Determine the [X, Y] coordinate at the center of the cell enclosing the given text.  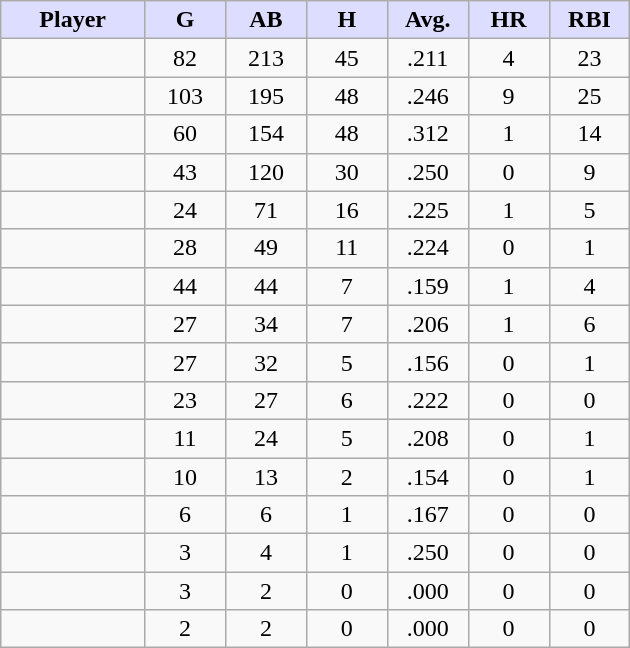
30 [346, 172]
.211 [428, 58]
34 [266, 324]
AB [266, 20]
103 [186, 96]
45 [346, 58]
.167 [428, 515]
154 [266, 134]
.208 [428, 438]
16 [346, 210]
.246 [428, 96]
10 [186, 477]
71 [266, 210]
49 [266, 248]
60 [186, 134]
HR [508, 20]
.156 [428, 362]
.159 [428, 286]
25 [590, 96]
.312 [428, 134]
.222 [428, 400]
195 [266, 96]
.225 [428, 210]
32 [266, 362]
213 [266, 58]
G [186, 20]
43 [186, 172]
Avg. [428, 20]
120 [266, 172]
.224 [428, 248]
RBI [590, 20]
.206 [428, 324]
.154 [428, 477]
28 [186, 248]
H [346, 20]
14 [590, 134]
82 [186, 58]
13 [266, 477]
Player [73, 20]
